Find where the given text appears and provide that cell's center as [X, Y] coordinate. 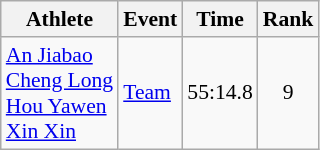
9 [288, 93]
Event [150, 19]
Rank [288, 19]
Team [150, 93]
55:14.8 [220, 93]
An JiabaoCheng LongHou YawenXin Xin [60, 93]
Athlete [60, 19]
Time [220, 19]
